Return [x, y] of the center of cell containing provided text 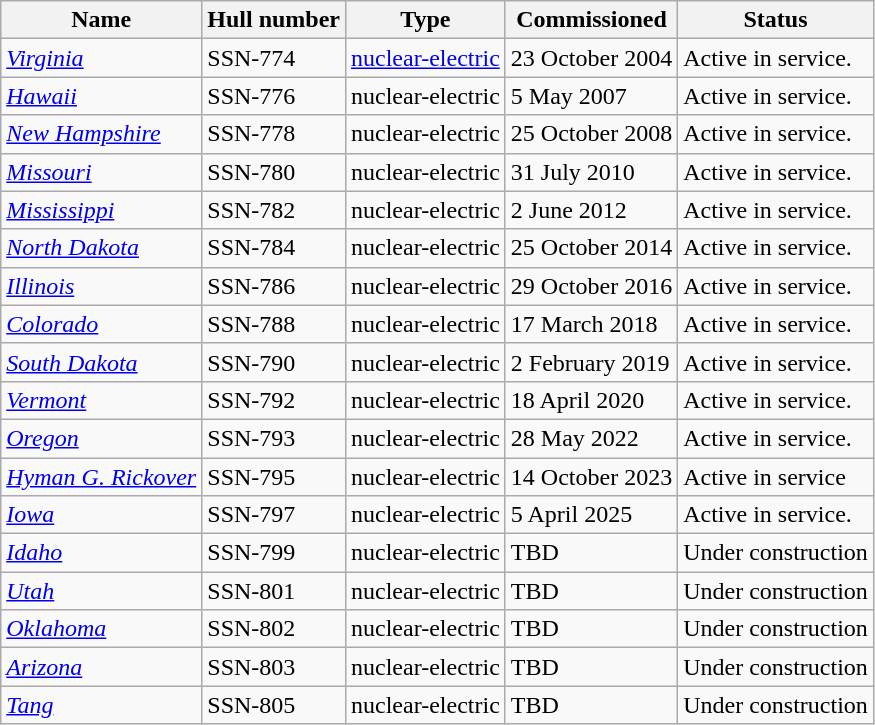
SSN-802 [274, 629]
5 April 2025 [591, 515]
Missouri [102, 172]
SSN-784 [274, 248]
25 October 2008 [591, 134]
Active in service [776, 477]
Vermont [102, 400]
23 October 2004 [591, 58]
SSN-799 [274, 553]
Colorado [102, 324]
31 July 2010 [591, 172]
SSN-786 [274, 286]
SSN-793 [274, 438]
SSN-805 [274, 705]
SSN-790 [274, 362]
Illinois [102, 286]
SSN-803 [274, 667]
Commissioned [591, 20]
SSN-776 [274, 96]
2 June 2012 [591, 210]
North Dakota [102, 248]
Hyman G. Rickover [102, 477]
South Dakota [102, 362]
New Hampshire [102, 134]
Hull number [274, 20]
Hawaii [102, 96]
Type [426, 20]
Mississippi [102, 210]
Virginia [102, 58]
Name [102, 20]
25 October 2014 [591, 248]
Idaho [102, 553]
Iowa [102, 515]
5 May 2007 [591, 96]
28 May 2022 [591, 438]
SSN-795 [274, 477]
18 April 2020 [591, 400]
SSN-801 [274, 591]
SSN-782 [274, 210]
Oklahoma [102, 629]
SSN-788 [274, 324]
SSN-778 [274, 134]
SSN-792 [274, 400]
SSN-774 [274, 58]
SSN-780 [274, 172]
2 February 2019 [591, 362]
SSN-797 [274, 515]
17 March 2018 [591, 324]
Tang [102, 705]
Arizona [102, 667]
29 October 2016 [591, 286]
Utah [102, 591]
Status [776, 20]
14 October 2023 [591, 477]
Oregon [102, 438]
